Identify which cell holds the provided text, then report its [X, Y] central coordinate. 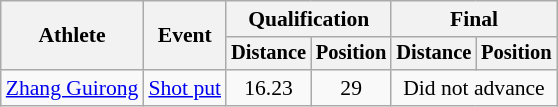
Shot put [184, 88]
Final [474, 19]
Athlete [72, 36]
16.23 [268, 88]
Qualification [308, 19]
Zhang Guirong [72, 88]
29 [351, 88]
Event [184, 36]
Did not advance [474, 88]
